Identify which cell holds the provided text, then report its [x, y] central coordinate. 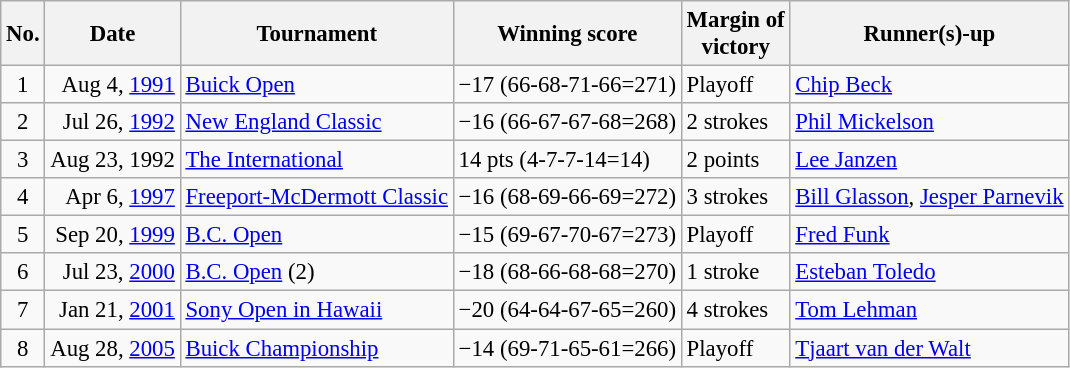
1 [23, 85]
7 [23, 310]
Buick Championship [316, 348]
3 [23, 160]
Chip Beck [930, 85]
4 strokes [736, 310]
Sep 20, 1999 [112, 235]
14 pts (4-7-7-14=14) [567, 160]
B.C. Open (2) [316, 273]
Jul 26, 1992 [112, 122]
−20 (64-64-67-65=260) [567, 310]
−16 (66-67-67-68=268) [567, 122]
3 strokes [736, 197]
Fred Funk [930, 235]
Apr 6, 1997 [112, 197]
Tjaart van der Walt [930, 348]
Runner(s)-up [930, 34]
Aug 4, 1991 [112, 85]
Bill Glasson, Jesper Parnevik [930, 197]
Freeport-McDermott Classic [316, 197]
2 [23, 122]
2 strokes [736, 122]
New England Classic [316, 122]
Jan 21, 2001 [112, 310]
1 stroke [736, 273]
Winning score [567, 34]
Sony Open in Hawaii [316, 310]
Date [112, 34]
5 [23, 235]
B.C. Open [316, 235]
Aug 28, 2005 [112, 348]
Jul 23, 2000 [112, 273]
No. [23, 34]
Lee Janzen [930, 160]
2 points [736, 160]
Tom Lehman [930, 310]
−16 (68-69-66-69=272) [567, 197]
−18 (68-66-68-68=270) [567, 273]
−15 (69-67-70-67=273) [567, 235]
Tournament [316, 34]
Margin ofvictory [736, 34]
Buick Open [316, 85]
4 [23, 197]
Aug 23, 1992 [112, 160]
The International [316, 160]
6 [23, 273]
−14 (69-71-65-61=266) [567, 348]
Esteban Toledo [930, 273]
−17 (66-68-71-66=271) [567, 85]
Phil Mickelson [930, 122]
8 [23, 348]
